Scan for the cell matching the given text and deliver its (X, Y) coordinate at center. 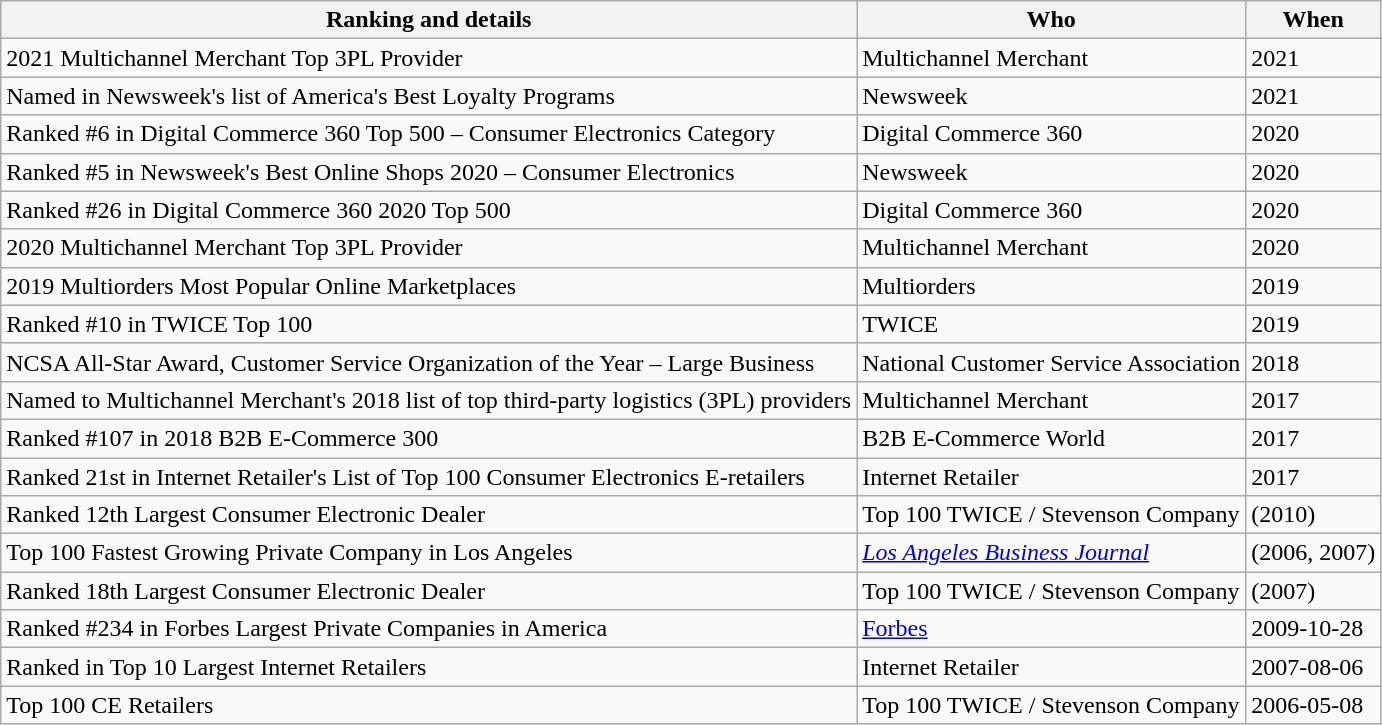
Who (1052, 20)
2006-05-08 (1314, 705)
Ranked #5 in Newsweek's Best Online Shops 2020 – Consumer Electronics (429, 172)
Ranked #10 in TWICE Top 100 (429, 324)
Multiorders (1052, 286)
NCSA All-Star Award, Customer Service Organization of the Year – Large Business (429, 362)
2021 Multichannel Merchant Top 3PL Provider (429, 58)
Ranked 21st in Internet Retailer's List of Top 100 Consumer Electronics E-retailers (429, 477)
When (1314, 20)
Ranked #6 in Digital Commerce 360 Top 500 – Consumer Electronics Category (429, 134)
Named in Newsweek's list of America's Best Loyalty Programs (429, 96)
2009-10-28 (1314, 629)
Ranked #234 in Forbes Largest Private Companies in America (429, 629)
Ranked in Top 10 Largest Internet Retailers (429, 667)
Top 100 Fastest Growing Private Company in Los Angeles (429, 553)
B2B E-Commerce World (1052, 438)
2007-08-06 (1314, 667)
(2007) (1314, 591)
Ranked #26 in Digital Commerce 360 2020 Top 500 (429, 210)
Los Angeles Business Journal (1052, 553)
Ranking and details (429, 20)
Ranked #107 in 2018 B2B E-Commerce 300 (429, 438)
2020 Multichannel Merchant Top 3PL Provider (429, 248)
Forbes (1052, 629)
Ranked 12th Largest Consumer Electronic Dealer (429, 515)
Named to Multichannel Merchant's 2018 list of top third-party logistics (3PL) providers (429, 400)
2018 (1314, 362)
Ranked 18th Largest Consumer Electronic Dealer (429, 591)
Top 100 CE Retailers (429, 705)
2019 Multiorders Most Popular Online Marketplaces (429, 286)
(2006, 2007) (1314, 553)
(2010) (1314, 515)
TWICE (1052, 324)
National Customer Service Association (1052, 362)
